Return (X, Y) of the center of cell containing provided text 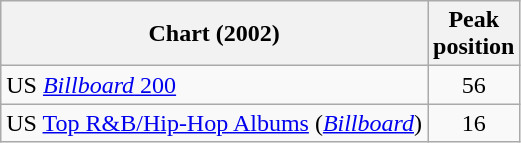
16 (474, 123)
Chart (2002) (214, 34)
US Top R&B/Hip-Hop Albums (Billboard) (214, 123)
US Billboard 200 (214, 85)
Peakposition (474, 34)
56 (474, 85)
